For the text-containing cell, return its midpoint in [X, Y] coordinate format. 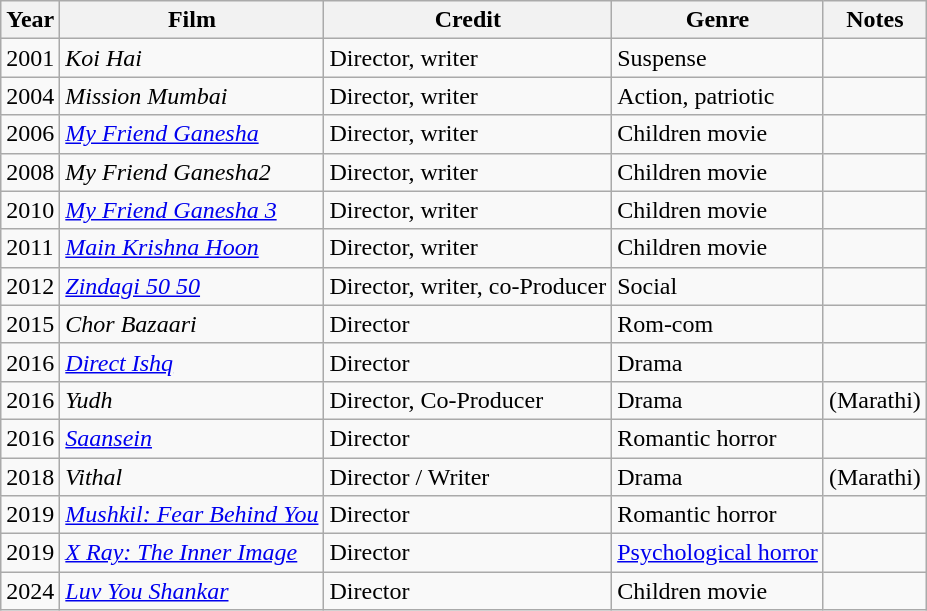
Credit [468, 20]
2010 [30, 210]
2012 [30, 286]
2006 [30, 134]
2024 [30, 591]
Mission Mumbai [192, 96]
Film [192, 20]
Koi Hai [192, 58]
Luv You Shankar [192, 591]
Main Krishna Hoon [192, 248]
Notes [874, 20]
Director / Writer [468, 477]
Mushkil: Fear Behind You [192, 515]
My Friend Ganesha [192, 134]
Vithal [192, 477]
Action, patriotic [718, 96]
Direct Ishq [192, 362]
My Friend Ganesha2 [192, 172]
2018 [30, 477]
Psychological horror [718, 553]
2015 [30, 324]
Genre [718, 20]
2001 [30, 58]
2008 [30, 172]
Saansein [192, 438]
Director, writer, co-Producer [468, 286]
Director, Co-Producer [468, 400]
Zindagi 50 50 [192, 286]
2011 [30, 248]
Year [30, 20]
Yudh [192, 400]
Social [718, 286]
Rom-com [718, 324]
My Friend Ganesha 3 [192, 210]
2004 [30, 96]
Suspense [718, 58]
Chor Bazaari [192, 324]
X Ray: The Inner Image [192, 553]
